Find where the given text appears and provide that cell's center as (X, Y) coordinate. 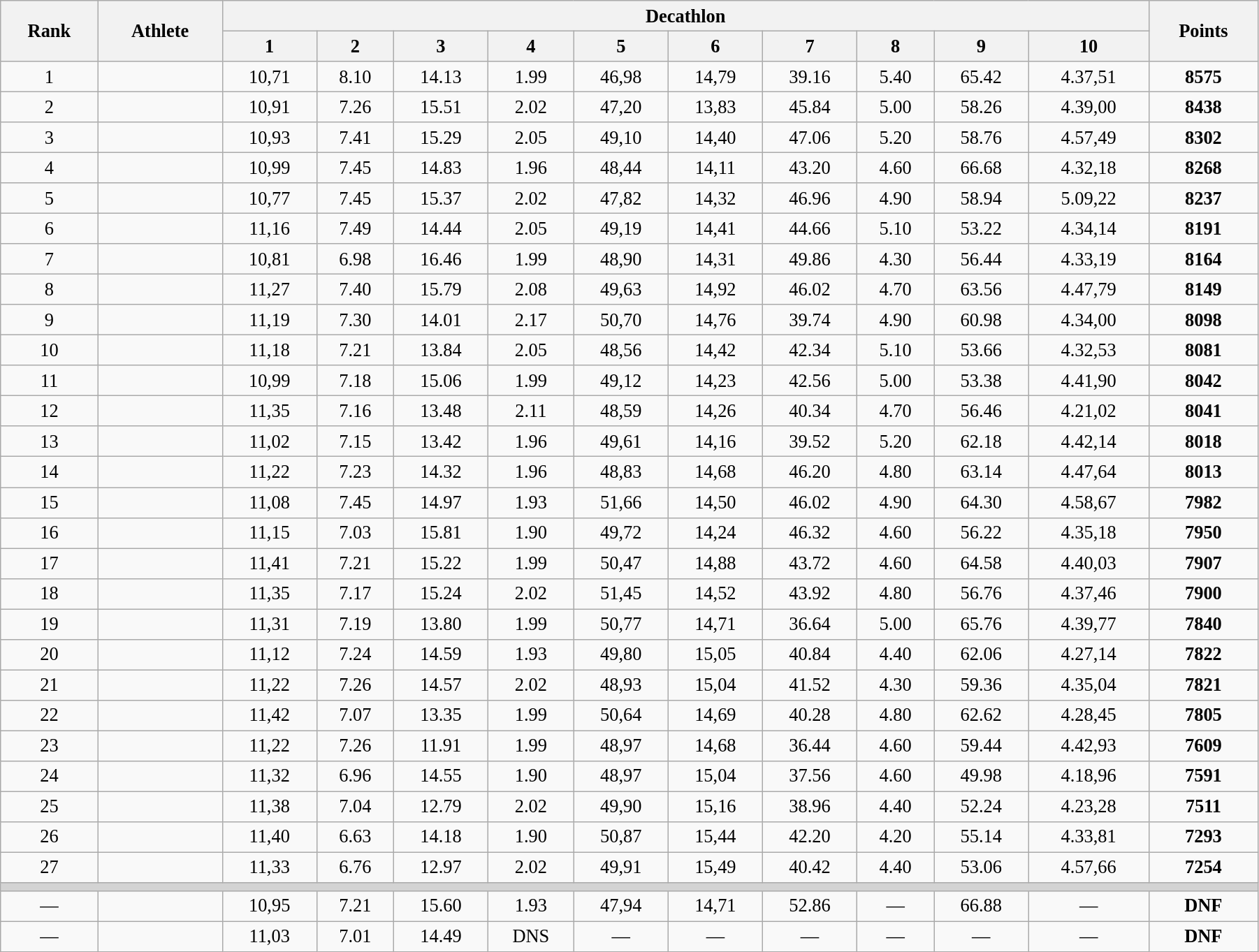
7821 (1203, 684)
12 (49, 411)
4.42,14 (1089, 441)
11,32 (270, 776)
7.41 (355, 138)
7.01 (355, 937)
8149 (1203, 289)
4.27,14 (1089, 654)
19 (49, 624)
62.62 (981, 715)
Points (1203, 31)
39.16 (809, 76)
10,71 (270, 76)
7.24 (355, 654)
11,27 (270, 289)
2.11 (531, 411)
26 (49, 837)
4.37,46 (1089, 594)
7609 (1203, 745)
8041 (1203, 411)
7293 (1203, 837)
8164 (1203, 259)
11,33 (270, 867)
48,93 (620, 684)
4.28,45 (1089, 715)
65.42 (981, 76)
49,80 (620, 654)
49,90 (620, 807)
4.39,00 (1089, 107)
64.58 (981, 563)
38.96 (809, 807)
11,18 (270, 350)
15,05 (715, 654)
8302 (1203, 138)
6.63 (355, 837)
8268 (1203, 168)
45.84 (809, 107)
50,70 (620, 320)
14.57 (440, 684)
14,11 (715, 168)
Athlete (160, 31)
4.40,03 (1089, 563)
16 (49, 533)
48,56 (620, 350)
7900 (1203, 594)
13.42 (440, 441)
23 (49, 745)
8018 (1203, 441)
14,16 (715, 441)
56.22 (981, 533)
10,81 (270, 259)
65.76 (981, 624)
14.59 (440, 654)
22 (49, 715)
43.72 (809, 563)
7.07 (355, 715)
59.44 (981, 745)
59.36 (981, 684)
40.42 (809, 867)
2.08 (531, 289)
49,12 (620, 381)
4.57,49 (1089, 138)
62.06 (981, 654)
58.94 (981, 198)
15.22 (440, 563)
63.56 (981, 289)
14.97 (440, 502)
44.66 (809, 228)
8438 (1203, 107)
2.17 (531, 320)
12.79 (440, 807)
10,91 (270, 107)
7511 (1203, 807)
62.18 (981, 441)
15,44 (715, 837)
14,69 (715, 715)
47,20 (620, 107)
60.98 (981, 320)
14.32 (440, 472)
8042 (1203, 381)
10,95 (270, 906)
52.86 (809, 906)
14,92 (715, 289)
51,66 (620, 502)
13.48 (440, 411)
15.81 (440, 533)
11,31 (270, 624)
4.47,64 (1089, 472)
11.91 (440, 745)
10,77 (270, 198)
50,77 (620, 624)
53.06 (981, 867)
5.09,22 (1089, 198)
20 (49, 654)
Rank (49, 31)
14.49 (440, 937)
46,98 (620, 76)
11,19 (270, 320)
11,15 (270, 533)
50,64 (620, 715)
46.96 (809, 198)
27 (49, 867)
14,50 (715, 502)
11,38 (270, 807)
12.97 (440, 867)
47.06 (809, 138)
14.13 (440, 76)
51,45 (620, 594)
14,40 (715, 138)
7.03 (355, 533)
15.79 (440, 289)
4.37,51 (1089, 76)
48,44 (620, 168)
16.46 (440, 259)
4.32,53 (1089, 350)
40.34 (809, 411)
15.24 (440, 594)
7950 (1203, 533)
4.33,81 (1089, 837)
14,23 (715, 381)
7.18 (355, 381)
4.42,93 (1089, 745)
42.20 (809, 837)
7.23 (355, 472)
7907 (1203, 563)
13.80 (440, 624)
36.44 (809, 745)
58.26 (981, 107)
49,91 (620, 867)
14,42 (715, 350)
56.76 (981, 594)
4.34,00 (1089, 320)
11,08 (270, 502)
41.52 (809, 684)
7.04 (355, 807)
40.28 (809, 715)
4.58,67 (1089, 502)
56.46 (981, 411)
14.44 (440, 228)
17 (49, 563)
53.38 (981, 381)
46.32 (809, 533)
15.51 (440, 107)
47,94 (620, 906)
56.44 (981, 259)
39.52 (809, 441)
43.92 (809, 594)
11,16 (270, 228)
11,12 (270, 654)
4.23,28 (1089, 807)
8013 (1203, 472)
4.34,14 (1089, 228)
7.30 (355, 320)
24 (49, 776)
48,90 (620, 259)
13,83 (715, 107)
13.35 (440, 715)
49,63 (620, 289)
4.32,18 (1089, 168)
7.40 (355, 289)
42.34 (809, 350)
14,88 (715, 563)
4.21,02 (1089, 411)
4.47,79 (1089, 289)
15,16 (715, 807)
40.84 (809, 654)
10,93 (270, 138)
49,10 (620, 138)
53.66 (981, 350)
42.56 (809, 381)
6.98 (355, 259)
7.19 (355, 624)
14 (49, 472)
55.14 (981, 837)
4.39,77 (1089, 624)
8.10 (355, 76)
14,31 (715, 259)
6.96 (355, 776)
50,87 (620, 837)
14,41 (715, 228)
48,83 (620, 472)
66.68 (981, 168)
11,42 (270, 715)
14.18 (440, 837)
49,19 (620, 228)
13.84 (440, 350)
52.24 (981, 807)
4.35,04 (1089, 684)
25 (49, 807)
4.18,96 (1089, 776)
39.74 (809, 320)
66.88 (981, 906)
7.17 (355, 594)
7805 (1203, 715)
18 (49, 594)
4.33,19 (1089, 259)
7822 (1203, 654)
49.98 (981, 776)
7591 (1203, 776)
36.64 (809, 624)
4.35,18 (1089, 533)
5.40 (896, 76)
4.20 (896, 837)
8098 (1203, 320)
21 (49, 684)
50,47 (620, 563)
43.20 (809, 168)
37.56 (809, 776)
14,52 (715, 594)
11,03 (270, 937)
6.76 (355, 867)
14.01 (440, 320)
11,40 (270, 837)
64.30 (981, 502)
11 (49, 381)
49.86 (809, 259)
7.16 (355, 411)
48,59 (620, 411)
7.15 (355, 441)
15.60 (440, 906)
11,02 (270, 441)
DNS (531, 937)
47,82 (620, 198)
13 (49, 441)
8081 (1203, 350)
7.49 (355, 228)
7982 (1203, 502)
14,76 (715, 320)
7254 (1203, 867)
49,61 (620, 441)
15.37 (440, 198)
53.22 (981, 228)
15 (49, 502)
49,72 (620, 533)
46.20 (809, 472)
8191 (1203, 228)
8575 (1203, 76)
8237 (1203, 198)
15.29 (440, 138)
14,24 (715, 533)
14,79 (715, 76)
63.14 (981, 472)
7840 (1203, 624)
14.55 (440, 776)
4.57,66 (1089, 867)
14,32 (715, 198)
14.83 (440, 168)
15.06 (440, 381)
Decathlon (685, 15)
15,49 (715, 867)
4.41,90 (1089, 381)
14,26 (715, 411)
58.76 (981, 138)
11,41 (270, 563)
